Locate the cell with the specified text and output its (x, y) center coordinate. 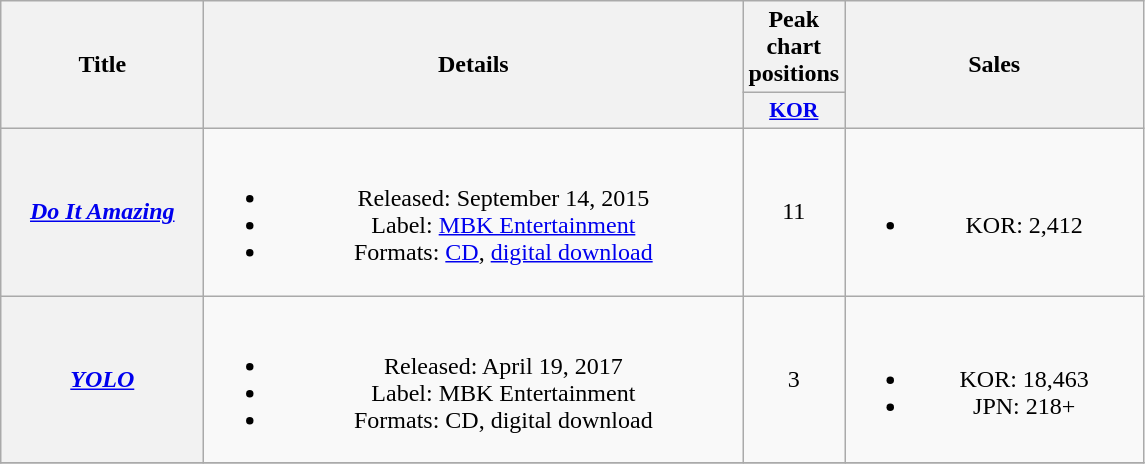
Released: September 14, 2015Label: MBK EntertainmentFormats: CD, digital download (474, 212)
11 (794, 212)
Title (102, 65)
3 (794, 380)
Peak chart positions (794, 47)
Details (474, 65)
YOLO (102, 380)
Released: April 19, 2017Label: MBK EntertainmentFormats: CD, digital download (474, 380)
KOR (794, 111)
Do It Amazing (102, 212)
KOR: 2,412 (994, 212)
Sales (994, 65)
KOR: 18,463JPN: 218+ (994, 380)
